Return (X, Y) of the center of cell containing provided text 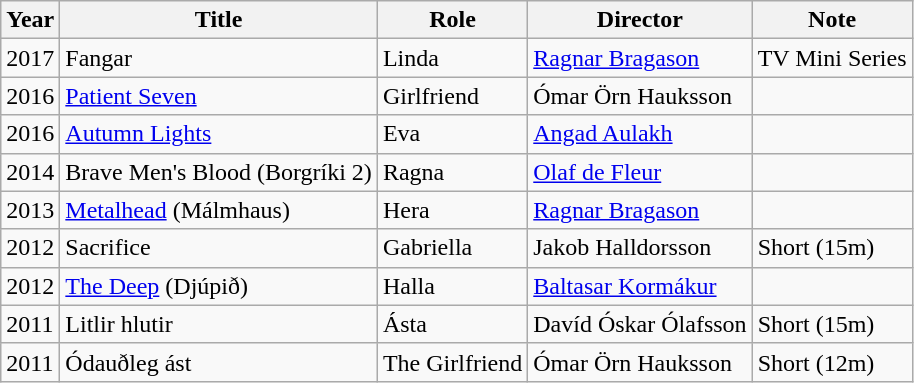
Director (640, 20)
2014 (30, 172)
Girlfriend (452, 96)
The Deep (Djúpið) (219, 286)
Metalhead (Málmhaus) (219, 210)
Title (219, 20)
Davíd Óskar Ólafsson (640, 324)
Litlir hlutir (219, 324)
Note (832, 20)
Autumn Lights (219, 134)
Angad Aulakh (640, 134)
2017 (30, 58)
Patient Seven (219, 96)
Brave Men's Blood (Borgríki 2) (219, 172)
Halla (452, 286)
Gabriella (452, 248)
Ódauðleg ást (219, 362)
Short (12m) (832, 362)
Jakob Halldorsson (640, 248)
Baltasar Kormákur (640, 286)
Role (452, 20)
Linda (452, 58)
The Girlfriend (452, 362)
Eva (452, 134)
Hera (452, 210)
Olaf de Fleur (640, 172)
Ásta (452, 324)
Fangar (219, 58)
TV Mini Series (832, 58)
Year (30, 20)
Ragna (452, 172)
2013 (30, 210)
Sacrifice (219, 248)
